Extract the (x, y) coordinate from the center of the cell holding the provided text.  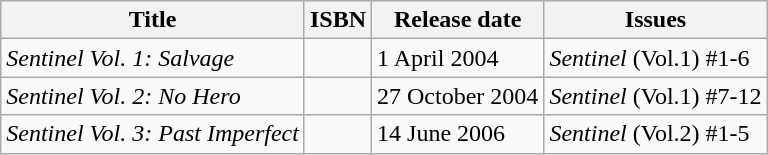
1 April 2004 (458, 58)
Sentinel (Vol.1) #7-12 (656, 96)
Sentinel (Vol.1) #1-6 (656, 58)
14 June 2006 (458, 134)
Issues (656, 20)
Sentinel Vol. 1: Salvage (153, 58)
Sentinel Vol. 3: Past Imperfect (153, 134)
Sentinel Vol. 2: No Hero (153, 96)
Release date (458, 20)
27 October 2004 (458, 96)
ISBN (338, 20)
Sentinel (Vol.2) #1-5 (656, 134)
Title (153, 20)
